Locate the cell with the specified text and output its (X, Y) center coordinate. 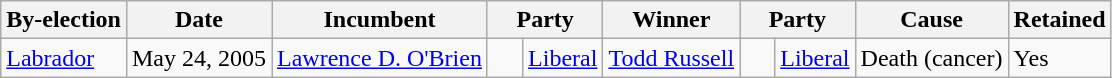
Winner (672, 20)
Yes (1060, 58)
Todd Russell (672, 58)
By-election (64, 20)
Date (198, 20)
Lawrence D. O'Brien (380, 58)
May 24, 2005 (198, 58)
Incumbent (380, 20)
Cause (932, 20)
Death (cancer) (932, 58)
Retained (1060, 20)
Labrador (64, 58)
